Detect which cell encompasses the target text, then output its [X, Y] center coordinate. 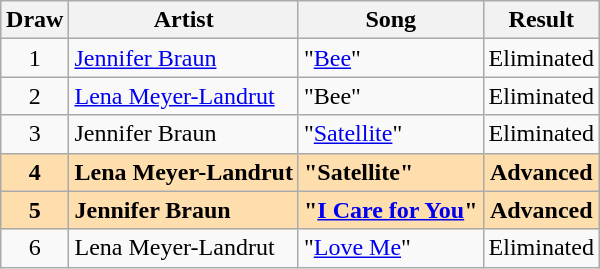
Draw [35, 20]
"Love Me" [390, 248]
Artist [184, 20]
6 [35, 248]
Song [390, 20]
"I Care for You" [390, 210]
2 [35, 96]
5 [35, 210]
Result [541, 20]
4 [35, 172]
3 [35, 134]
1 [35, 58]
